Identify which cell holds the provided text, then report its (x, y) central coordinate. 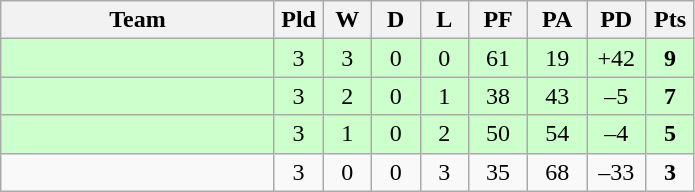
38 (498, 96)
5 (670, 134)
+42 (616, 58)
43 (558, 96)
Pld (298, 20)
Pts (670, 20)
Team (138, 20)
9 (670, 58)
–4 (616, 134)
61 (498, 58)
D (396, 20)
–33 (616, 172)
PF (498, 20)
54 (558, 134)
PA (558, 20)
PD (616, 20)
68 (558, 172)
50 (498, 134)
7 (670, 96)
–5 (616, 96)
19 (558, 58)
W (348, 20)
35 (498, 172)
L (444, 20)
